Identify which cell holds the provided text, then report its [X, Y] central coordinate. 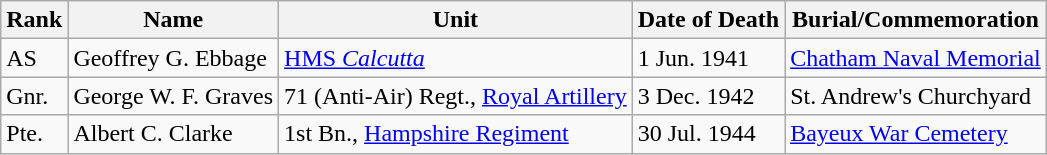
Chatham Naval Memorial [916, 58]
Geoffrey G. Ebbage [174, 58]
Name [174, 20]
71 (Anti-Air) Regt., Royal Artillery [456, 96]
Rank [34, 20]
Burial/Commemoration [916, 20]
Date of Death [708, 20]
Pte. [34, 134]
Bayeux War Cemetery [916, 134]
St. Andrew's Churchyard [916, 96]
3 Dec. 1942 [708, 96]
Gnr. [34, 96]
Albert C. Clarke [174, 134]
HMS Calcutta [456, 58]
AS [34, 58]
1st Bn., Hampshire Regiment [456, 134]
Unit [456, 20]
30 Jul. 1944 [708, 134]
1 Jun. 1941 [708, 58]
George W. F. Graves [174, 96]
